Pinpoint the cell where the given text exists, returning its (X, Y) midpoint coordinate. 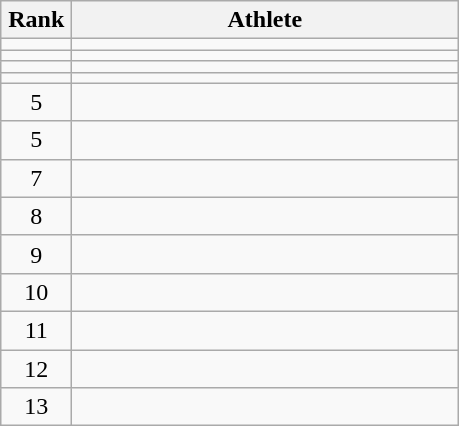
7 (36, 178)
13 (36, 407)
12 (36, 369)
11 (36, 330)
Athlete (265, 20)
10 (36, 292)
8 (36, 216)
Rank (36, 20)
9 (36, 254)
